Identify which cell holds the provided text, then report its [X, Y] central coordinate. 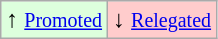
↓ Relegated [162, 20]
↑ Promoted [54, 20]
